Return (X, Y) of the center of cell containing provided text 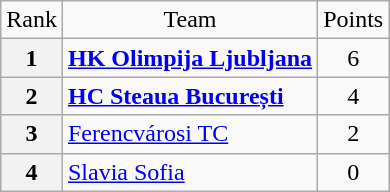
Ferencvárosi TC (190, 134)
6 (354, 58)
HC Steaua București (190, 96)
0 (354, 172)
3 (32, 134)
Slavia Sofia (190, 172)
1 (32, 58)
Points (354, 20)
HK Olimpija Ljubljana (190, 58)
Rank (32, 20)
Team (190, 20)
